Pinpoint the cell where the given text exists, returning its [X, Y] midpoint coordinate. 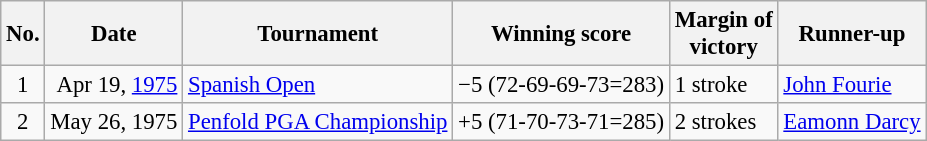
−5 (72-69-69-73=283) [562, 85]
May 26, 1975 [114, 122]
Penfold PGA Championship [318, 122]
Date [114, 34]
Margin ofvictory [724, 34]
Winning score [562, 34]
No. [23, 34]
1 [23, 85]
Eamonn Darcy [852, 122]
+5 (71-70-73-71=285) [562, 122]
John Fourie [852, 85]
2 strokes [724, 122]
Spanish Open [318, 85]
Tournament [318, 34]
1 stroke [724, 85]
Apr 19, 1975 [114, 85]
2 [23, 122]
Runner-up [852, 34]
